Locate the cell with the specified text and output its [X, Y] center coordinate. 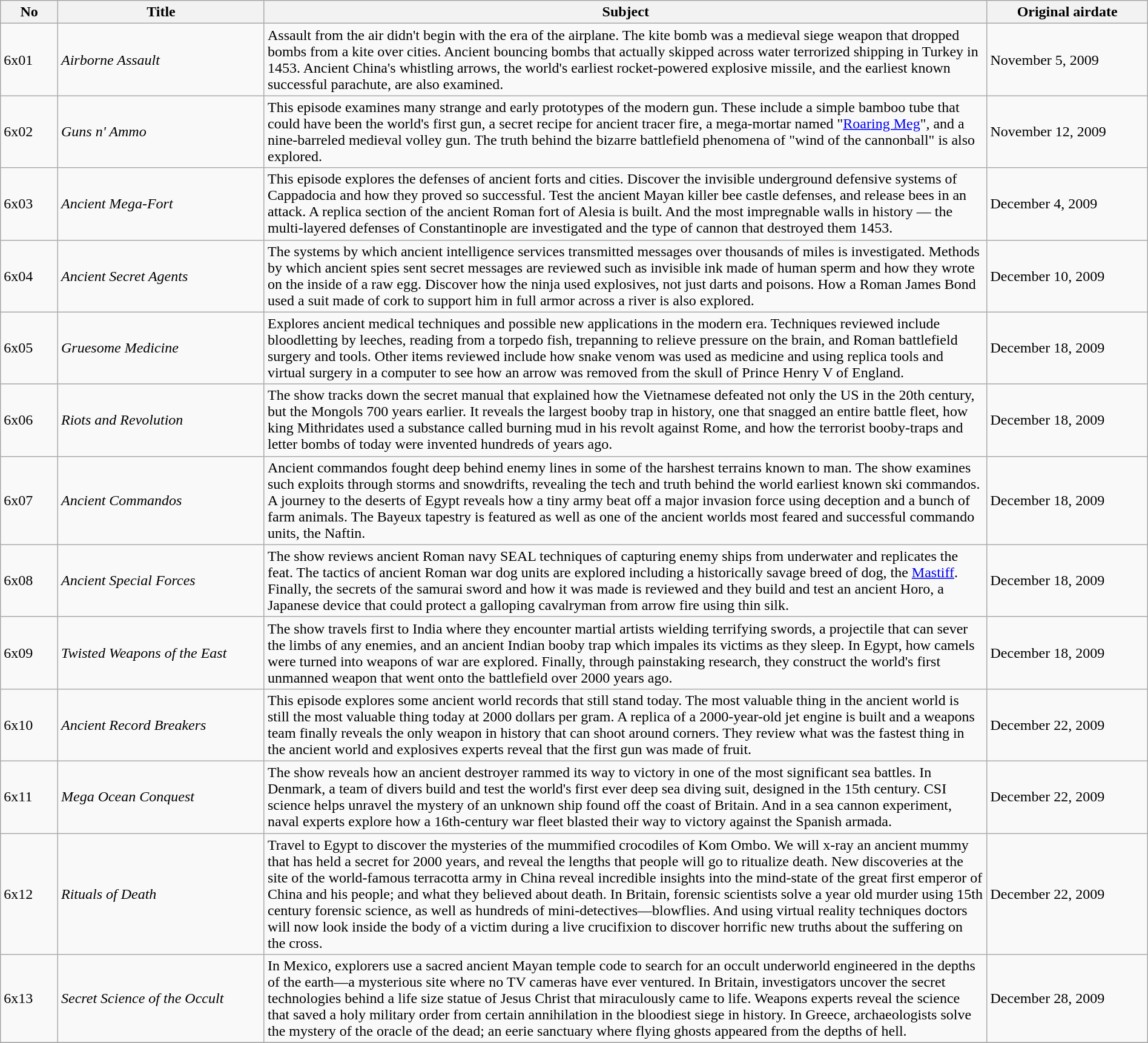
6x11 [29, 797]
No [29, 12]
6x10 [29, 724]
December 4, 2009 [1067, 204]
Ancient Commandos [161, 500]
6x04 [29, 276]
6x02 [29, 132]
Twisted Weapons of the East [161, 653]
Ancient Special Forces [161, 580]
6x01 [29, 59]
6x09 [29, 653]
6x07 [29, 500]
Title [161, 12]
Subject [625, 12]
Original airdate [1067, 12]
6x12 [29, 894]
November 5, 2009 [1067, 59]
6x03 [29, 204]
6x05 [29, 348]
Mega Ocean Conquest [161, 797]
6x08 [29, 580]
Secret Science of the Occult [161, 999]
6x06 [29, 420]
Guns n' Ammo [161, 132]
Riots and Revolution [161, 420]
Airborne Assault [161, 59]
Rituals of Death [161, 894]
November 12, 2009 [1067, 132]
6x13 [29, 999]
December 28, 2009 [1067, 999]
Ancient Secret Agents [161, 276]
December 10, 2009 [1067, 276]
Gruesome Medicine [161, 348]
Ancient Record Breakers [161, 724]
Ancient Mega-Fort [161, 204]
